Extract the [X, Y] coordinate from the center of the cell holding the provided text.  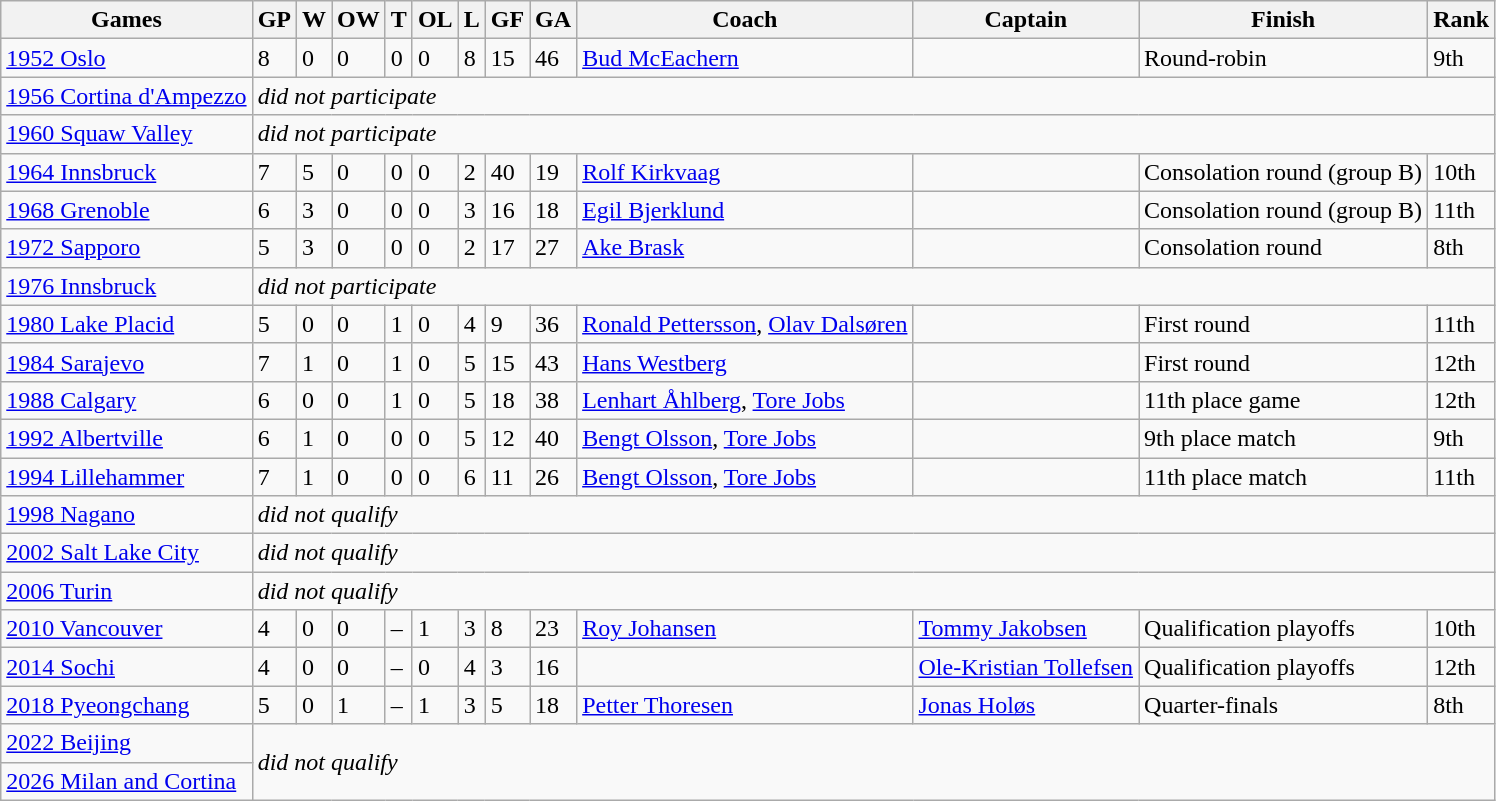
Coach [745, 20]
11 [507, 477]
1992 Albertville [126, 438]
1952 Oslo [126, 58]
2002 Salt Lake City [126, 553]
OL [435, 20]
1988 Calgary [126, 400]
1994 Lillehammer [126, 477]
1976 Innsbruck [126, 286]
1956 Cortina d'Ampezzo [126, 96]
Consolation round [1284, 248]
2006 Turin [126, 591]
11th place match [1284, 477]
9th place match [1284, 438]
Lenhart Åhlberg, Tore Jobs [745, 400]
17 [507, 248]
Jonas Holøs [1026, 705]
Bud McEachern [745, 58]
1984 Sarajevo [126, 362]
OW [359, 20]
43 [554, 362]
46 [554, 58]
2018 Pyeongchang [126, 705]
Rolf Kirkvaag [745, 172]
1998 Nagano [126, 515]
Quarter-finals [1284, 705]
Rank [1462, 20]
27 [554, 248]
38 [554, 400]
L [472, 20]
2010 Vancouver [126, 629]
T [398, 20]
26 [554, 477]
Egil Bjerklund [745, 210]
1972 Sapporo [126, 248]
2014 Sochi [126, 667]
Games [126, 20]
1968 Grenoble [126, 210]
Round-robin [1284, 58]
19 [554, 172]
Hans Westberg [745, 362]
Ole-Kristian Tollefsen [1026, 667]
Finish [1284, 20]
11th place game [1284, 400]
W [314, 20]
Ronald Pettersson, Olav Dalsøren [745, 324]
Petter Thoresen [745, 705]
23 [554, 629]
Captain [1026, 20]
Ake Brask [745, 248]
Roy Johansen [745, 629]
1980 Lake Placid [126, 324]
GP [274, 20]
9 [507, 324]
1964 Innsbruck [126, 172]
Tommy Jakobsen [1026, 629]
1960 Squaw Valley [126, 134]
2026 Milan and Cortina [126, 781]
12 [507, 438]
GF [507, 20]
36 [554, 324]
GA [554, 20]
2022 Beijing [126, 743]
